Find where the given text appears and provide that cell's center as (x, y) coordinate. 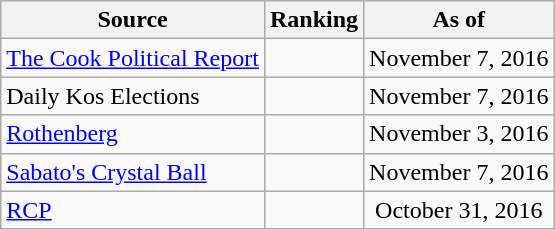
The Cook Political Report (133, 58)
October 31, 2016 (459, 210)
Source (133, 20)
Rothenberg (133, 134)
Ranking (314, 20)
Sabato's Crystal Ball (133, 172)
Daily Kos Elections (133, 96)
As of (459, 20)
RCP (133, 210)
November 3, 2016 (459, 134)
